Identify which cell holds the provided text, then report its (x, y) central coordinate. 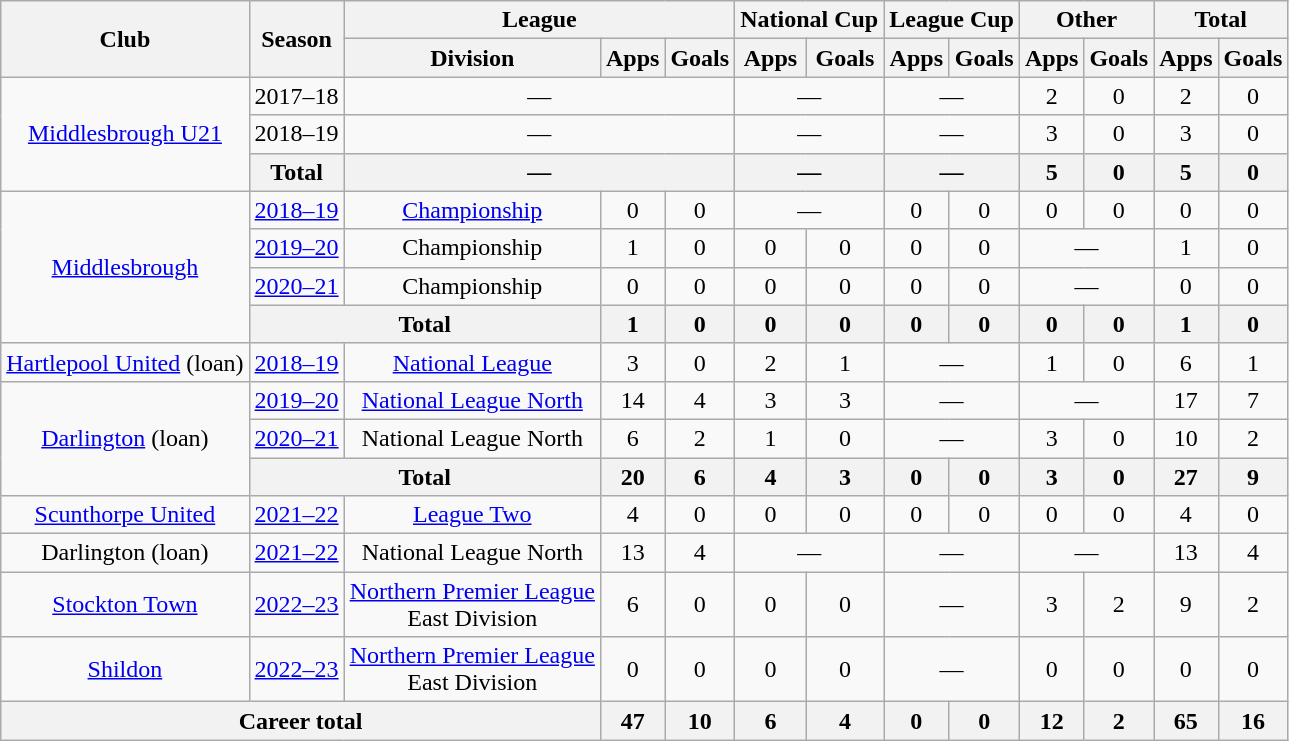
National League (472, 362)
7 (1253, 400)
65 (1186, 721)
Hartlepool United (loan) (125, 362)
Middlesbrough U21 (125, 134)
17 (1186, 400)
47 (632, 721)
Season (296, 39)
League Two (472, 515)
Middlesbrough (125, 267)
27 (1186, 477)
Scunthorpe United (125, 515)
Shildon (125, 670)
Career total (301, 721)
2017–18 (296, 96)
League (539, 20)
Other (1086, 20)
16 (1253, 721)
Division (472, 58)
League Cup (952, 20)
20 (632, 477)
Stockton Town (125, 604)
National Cup (810, 20)
Club (125, 39)
12 (1051, 721)
14 (632, 400)
